Return the (X, Y) coordinate for the center point of the cell that contains the specified text.  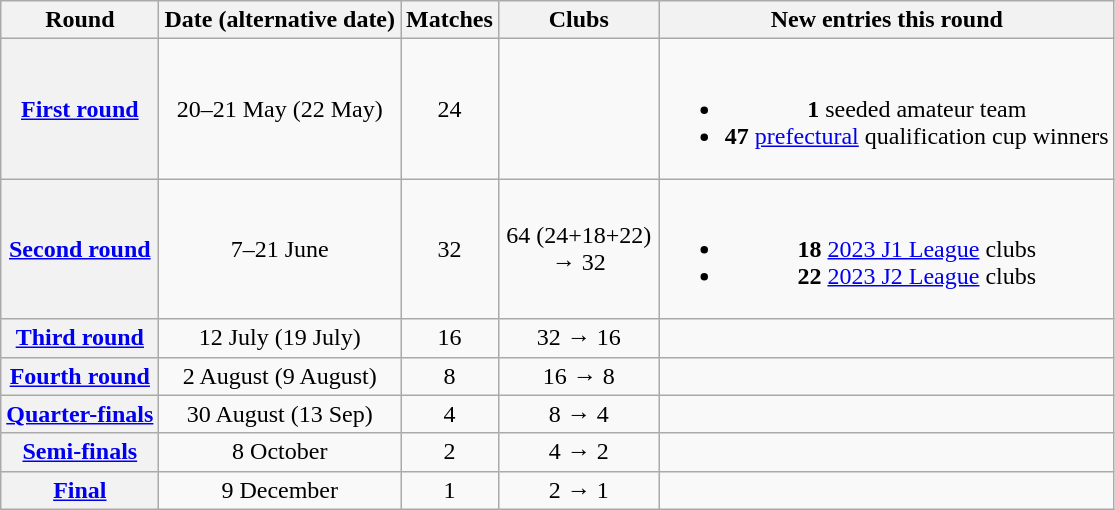
4 → 2 (578, 452)
32 (450, 249)
30 August (13 Sep) (280, 414)
16 (450, 338)
New entries this round (886, 20)
Date (alternative date) (280, 20)
Final (80, 490)
8 (450, 376)
1 seeded amateur team47 prefectural qualification cup winners (886, 109)
4 (450, 414)
Round (80, 20)
Clubs (578, 20)
Semi-finals (80, 452)
2 (450, 452)
1 (450, 490)
First round (80, 109)
32 → 16 (578, 338)
8 October (280, 452)
12 July (19 July) (280, 338)
2 → 1 (578, 490)
7–21 June (280, 249)
Fourth round (80, 376)
Third round (80, 338)
Quarter-finals (80, 414)
8 → 4 (578, 414)
24 (450, 109)
16 → 8 (578, 376)
2 August (9 August) (280, 376)
18 2023 J1 League clubs22 2023 J2 League clubs (886, 249)
20–21 May (22 May) (280, 109)
Second round (80, 249)
9 December (280, 490)
Matches (450, 20)
64 (24+18+22) → 32 (578, 249)
